Pinpoint the cell where the given text exists, returning its [x, y] midpoint coordinate. 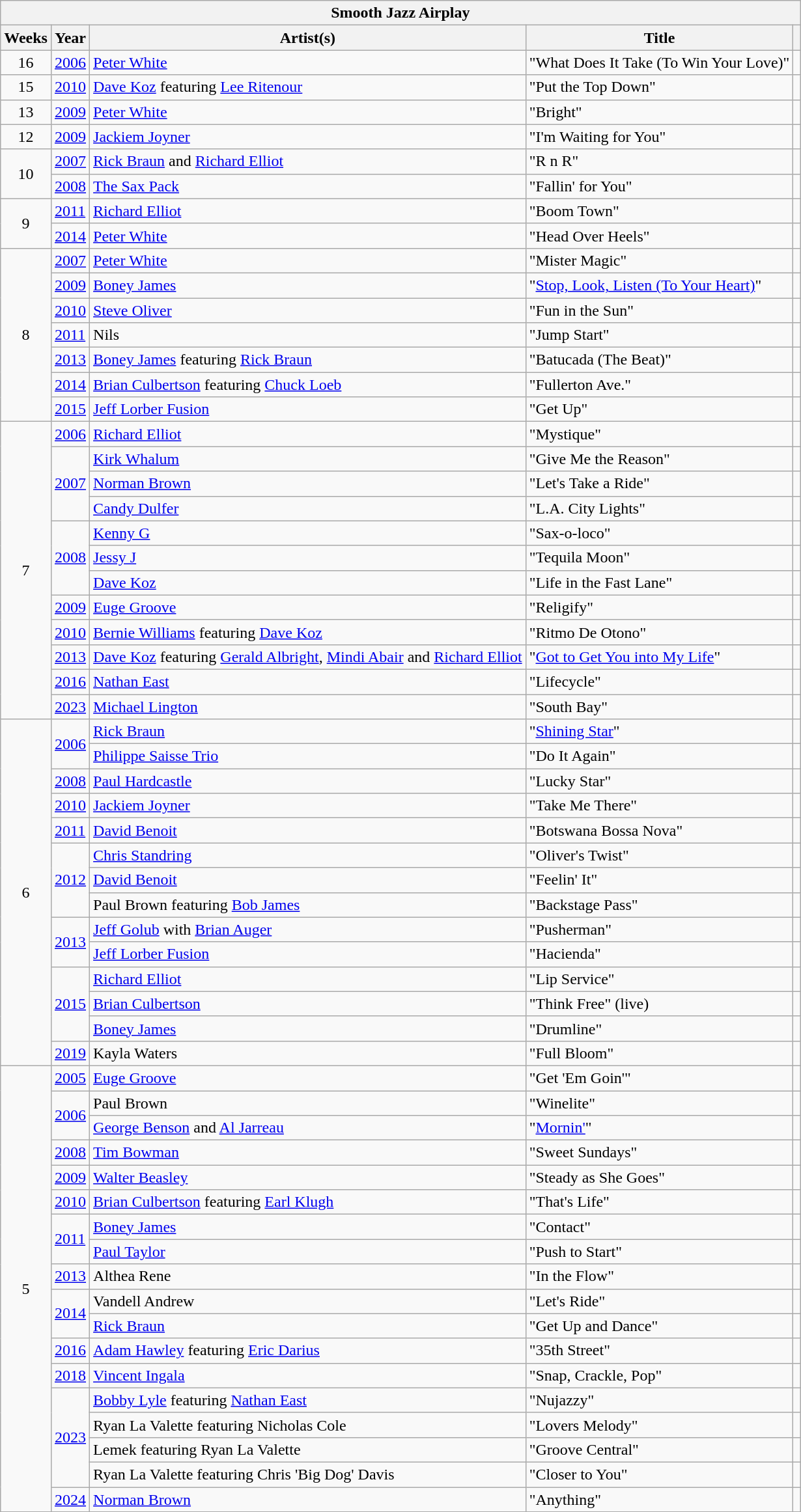
"Get Up" [659, 409]
Kirk Whalum [308, 459]
"L.A. City Lights" [659, 508]
"Think Free" (live) [659, 1004]
Boney James featuring Rick Braun [308, 360]
13 [26, 112]
Vincent Ingala [308, 1375]
"In the Flow" [659, 1276]
Steve Oliver [308, 310]
"Mister Magic" [659, 260]
6 [26, 893]
"Fallin' for You" [659, 186]
"Got to Get You into My Life" [659, 657]
8 [26, 335]
"Lucky Star" [659, 781]
"Head Over Heels" [659, 236]
"What Does It Take (To Win Your Love)" [659, 62]
"Closer to You" [659, 1474]
Brian Culbertson featuring Earl Klugh [308, 1202]
"Tequila Moon" [659, 558]
"Let's Ride" [659, 1301]
"Mornin'" [659, 1128]
"Bright" [659, 112]
2012 [70, 880]
Title [659, 38]
Dave Koz [308, 583]
George Benson and Al Jarreau [308, 1128]
"Take Me There" [659, 806]
"Full Bloom" [659, 1053]
"Lovers Melody" [659, 1425]
Paul Brown [308, 1103]
"Mystique" [659, 434]
"South Bay" [659, 706]
"Contact" [659, 1227]
Walter Beasley [308, 1177]
Smooth Jazz Airplay [400, 13]
2019 [70, 1053]
Artist(s) [308, 38]
"Batucada (The Beat)" [659, 360]
"Give Me the Reason" [659, 459]
Paul Taylor [308, 1252]
"Backstage Pass" [659, 905]
"Steady as She Goes" [659, 1177]
Weeks [26, 38]
"Push to Start" [659, 1252]
Bobby Lyle featuring Nathan East [308, 1400]
Jeff Golub with Brian Auger [308, 929]
"Botswana Bossa Nova" [659, 831]
"Fullerton Ave." [659, 385]
Bernie Williams featuring Dave Koz [308, 632]
"Religify" [659, 607]
5 [26, 1289]
"Do It Again" [659, 756]
2005 [70, 1078]
16 [26, 62]
Tim Bowman [308, 1153]
Michael Lington [308, 706]
"Ritmo De Otono" [659, 632]
"Shining Star" [659, 732]
Paul Brown featuring Bob James [308, 905]
"Stop, Look, Listen (To Your Heart)" [659, 285]
"Groove Central" [659, 1450]
Adam Hawley featuring Eric Darius [308, 1351]
"R n R" [659, 161]
Ryan La Valette featuring Chris 'Big Dog' Davis [308, 1474]
"Put the Top Down" [659, 87]
"Hacienda" [659, 954]
"Fun in the Sun" [659, 310]
Jessy J [308, 558]
Candy Dulfer [308, 508]
"Oliver's Twist" [659, 855]
"Sax-o-loco" [659, 533]
"Sweet Sundays" [659, 1153]
Dave Koz featuring Lee Ritenour [308, 87]
"Get 'Em Goin'" [659, 1078]
15 [26, 87]
10 [26, 174]
Chris Standring [308, 855]
The Sax Pack [308, 186]
Year [70, 38]
Nathan East [308, 681]
"Feelin' It" [659, 880]
Nils [308, 335]
"Winelite" [659, 1103]
"Lip Service" [659, 979]
"Anything" [659, 1499]
"Snap, Crackle, Pop" [659, 1375]
"35th Street" [659, 1351]
12 [26, 137]
Brian Culbertson featuring Chuck Loeb [308, 385]
"I'm Waiting for You" [659, 137]
Philippe Saisse Trio [308, 756]
2018 [70, 1375]
"Lifecycle" [659, 681]
Kenny G [308, 533]
Vandell Andrew [308, 1301]
Brian Culbertson [308, 1004]
Ryan La Valette featuring Nicholas Cole [308, 1425]
Althea Rene [308, 1276]
"Nujazzy" [659, 1400]
9 [26, 223]
Lemek featuring Ryan La Valette [308, 1450]
Kayla Waters [308, 1053]
"Drumline" [659, 1028]
Rick Braun and Richard Elliot [308, 161]
2024 [70, 1499]
7 [26, 570]
"Pusherman" [659, 929]
"Get Up and Dance" [659, 1326]
"That's Life" [659, 1202]
Paul Hardcastle [308, 781]
"Let's Take a Ride" [659, 484]
Dave Koz featuring Gerald Albright, Mindi Abair and Richard Elliot [308, 657]
"Boom Town" [659, 211]
"Jump Start" [659, 335]
"Life in the Fast Lane" [659, 583]
